Output the (x, y) coordinate of the center of the cell containing the given text.  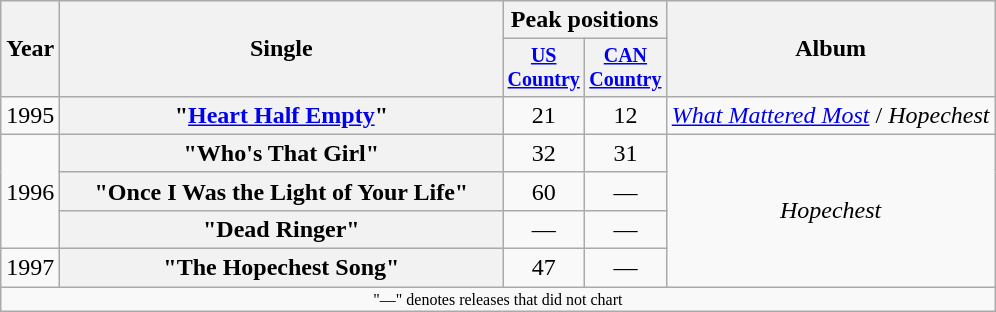
Album (830, 49)
US Country (544, 68)
21 (544, 115)
"The Hopechest Song" (282, 268)
1997 (30, 268)
"Who's That Girl" (282, 153)
"—" denotes releases that did not chart (498, 299)
31 (626, 153)
1995 (30, 115)
What Mattered Most / Hopechest (830, 115)
1996 (30, 191)
47 (544, 268)
Year (30, 49)
"Heart Half Empty" (282, 115)
60 (544, 191)
CAN Country (626, 68)
"Once I Was the Light of Your Life" (282, 191)
"Dead Ringer" (282, 229)
Hopechest (830, 210)
Single (282, 49)
12 (626, 115)
32 (544, 153)
Peak positions (584, 20)
